Find where the given text appears and provide that cell's center as (x, y) coordinate. 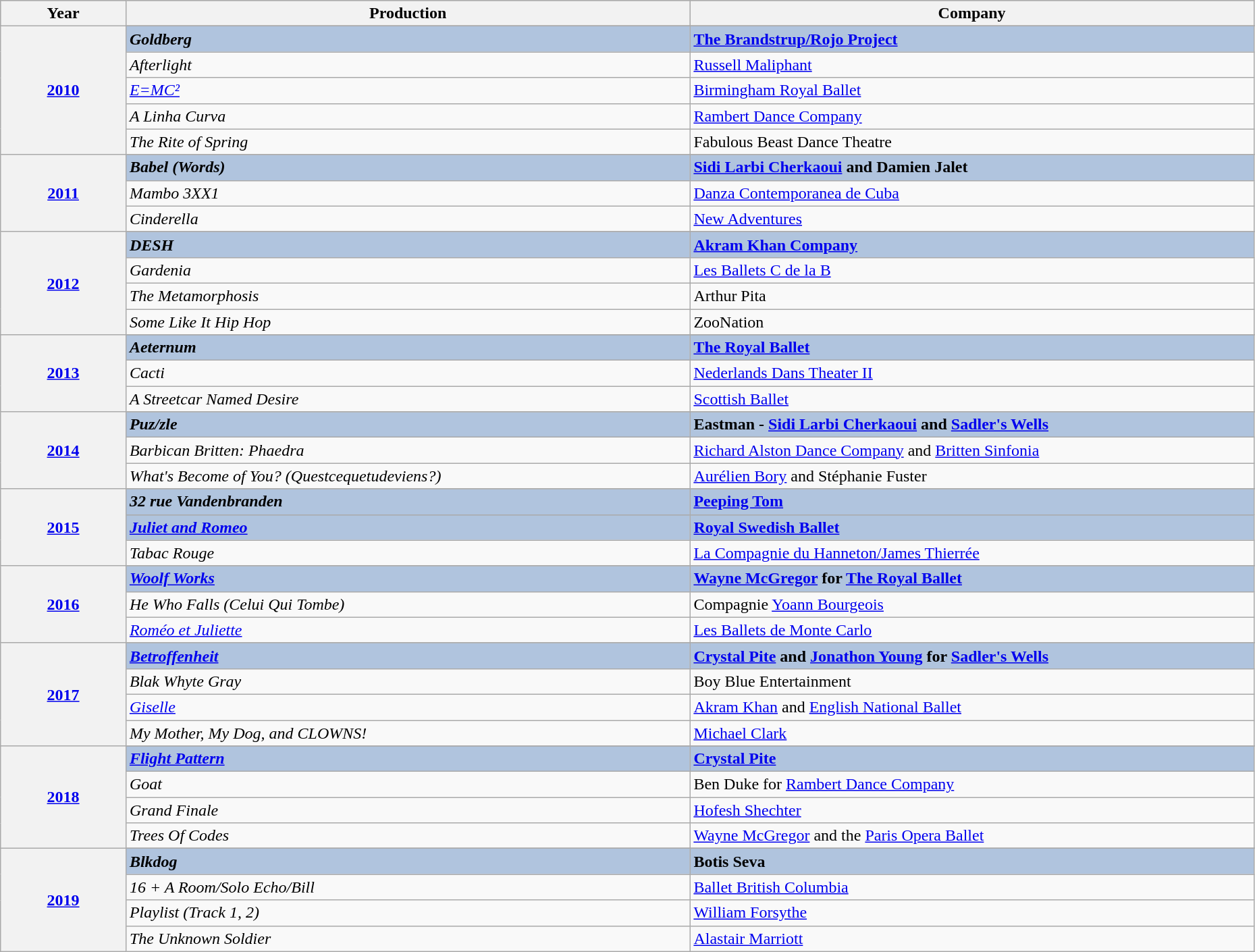
The Royal Ballet (972, 348)
William Forsythe (972, 913)
Crystal Pite and Jonathon Young for Sadler's Wells (972, 656)
DESH (408, 244)
Les Ballets C de la B (972, 270)
La Compagnie du Hanneton/James Thierrée (972, 553)
Crystal Pite (972, 759)
Peeping Tom (972, 502)
2017 (63, 694)
Royal Swedish Ballet (972, 527)
Flight Pattern (408, 759)
Sidi Larbi Cherkaoui and Damien Jalet (972, 167)
ZooNation (972, 322)
2019 (63, 900)
Russell Maliphant (972, 65)
He Who Falls (Celui Qui Tombe) (408, 604)
A Streetcar Named Desire (408, 399)
Babel (Words) (408, 167)
Company (972, 14)
2013 (63, 373)
Trees Of Codes (408, 836)
Arthur Pita (972, 296)
The Brandstrup/Rojo Project (972, 39)
Aeternum (408, 348)
Cacti (408, 373)
Blak Whyte Gray (408, 681)
Eastman - Sidi Larbi Cherkaoui and Sadler's Wells (972, 425)
Wayne McGregor for The Royal Ballet (972, 579)
Akram Khan Company (972, 244)
Ben Duke for Rambert Dance Company (972, 785)
2018 (63, 797)
Compagnie Yoann Bourgeois (972, 604)
Danza Contemporanea de Cuba (972, 193)
32 rue Vandenbranden (408, 502)
Giselle (408, 707)
Cinderella (408, 219)
Les Ballets de Monte Carlo (972, 630)
2015 (63, 527)
Alastair Marriott (972, 938)
Playlist (Track 1, 2) (408, 913)
Wayne McGregor and the Paris Opera Ballet (972, 836)
Ballet British Columbia (972, 887)
16 + A Room/Solo Echo/Bill (408, 887)
What's Become of You? (Questcequetudeviens?) (408, 476)
Juliet and Romeo (408, 527)
2010 (63, 90)
The Metamorphosis (408, 296)
Betroffenheit (408, 656)
A Linha Curva (408, 116)
Blkdog (408, 862)
2016 (63, 604)
My Mother, My Dog, and CLOWNS! (408, 733)
Hofesh Shechter (972, 810)
Aurélien Bory and Stéphanie Fuster (972, 476)
Production (408, 14)
Boy Blue Entertainment (972, 681)
Botis Seva (972, 862)
The Unknown Soldier (408, 938)
Gardenia (408, 270)
2014 (63, 450)
2012 (63, 283)
Woolf Works (408, 579)
Mambo 3XX1 (408, 193)
Barbican Britten: Phaedra (408, 450)
E=MC² (408, 90)
Tabac Rouge (408, 553)
Goldberg (408, 39)
The Rite of Spring (408, 142)
Goat (408, 785)
Fabulous Beast Dance Theatre (972, 142)
Rambert Dance Company (972, 116)
Year (63, 14)
Some Like It Hip Hop (408, 322)
Puz/zle (408, 425)
Nederlands Dans Theater II (972, 373)
Roméo et Juliette (408, 630)
Michael Clark (972, 733)
Richard Alston Dance Company and Britten Sinfonia (972, 450)
2011 (63, 193)
Birmingham Royal Ballet (972, 90)
Grand Finale (408, 810)
New Adventures (972, 219)
Afterlight (408, 65)
Akram Khan and English National Ballet (972, 707)
Scottish Ballet (972, 399)
